Locate the cell with the specified text and output its [X, Y] center coordinate. 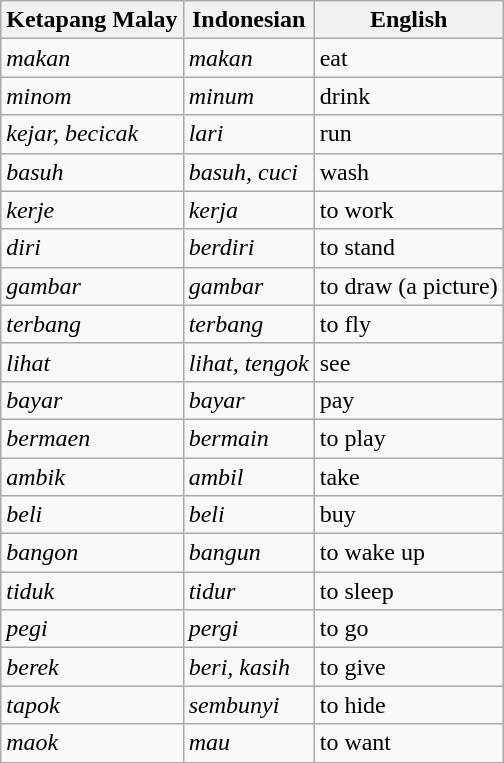
beri, kasih [248, 667]
berdiri [248, 248]
see [408, 362]
English [408, 20]
buy [408, 515]
to go [408, 629]
ambik [92, 477]
basuh, cuci [248, 172]
mau [248, 743]
to hide [408, 705]
to wake up [408, 553]
pergi [248, 629]
diri [92, 248]
lari [248, 134]
to draw (a picture) [408, 286]
bermaen [92, 438]
pay [408, 400]
drink [408, 96]
tiduk [92, 591]
eat [408, 58]
lihat, tengok [248, 362]
to sleep [408, 591]
to give [408, 667]
to want [408, 743]
take [408, 477]
bangon [92, 553]
pegi [92, 629]
kejar, becicak [92, 134]
lihat [92, 362]
tapok [92, 705]
wash [408, 172]
minum [248, 96]
sembunyi [248, 705]
kerja [248, 210]
bermain [248, 438]
ambil [248, 477]
Indonesian [248, 20]
to fly [408, 324]
minom [92, 96]
Ketapang Malay [92, 20]
bangun [248, 553]
to stand [408, 248]
run [408, 134]
tidur [248, 591]
kerje [92, 210]
basuh [92, 172]
maok [92, 743]
to work [408, 210]
to play [408, 438]
berek [92, 667]
